Output the [X, Y] coordinate of the center of the cell containing the given text.  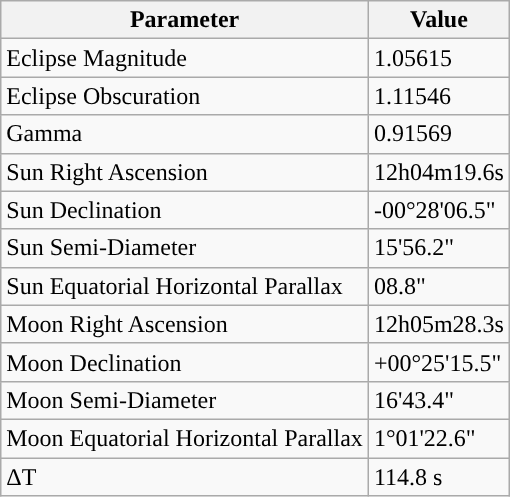
ΔT [185, 477]
Sun Semi-Diameter [185, 248]
Moon Semi-Diameter [185, 400]
1.05615 [438, 58]
12h04m19.6s [438, 172]
-00°28'06.5" [438, 210]
Moon Declination [185, 362]
+00°25'15.5" [438, 362]
Moon Right Ascension [185, 324]
15'56.2" [438, 248]
Sun Right Ascension [185, 172]
08.8" [438, 286]
Sun Declination [185, 210]
Value [438, 20]
Eclipse Magnitude [185, 58]
114.8 s [438, 477]
1.11546 [438, 96]
Parameter [185, 20]
1°01'22.6" [438, 438]
Sun Equatorial Horizontal Parallax [185, 286]
Gamma [185, 134]
12h05m28.3s [438, 324]
Moon Equatorial Horizontal Parallax [185, 438]
0.91569 [438, 134]
Eclipse Obscuration [185, 96]
16'43.4" [438, 400]
